From the cell containing the given text, extract its center point as [x, y] coordinate. 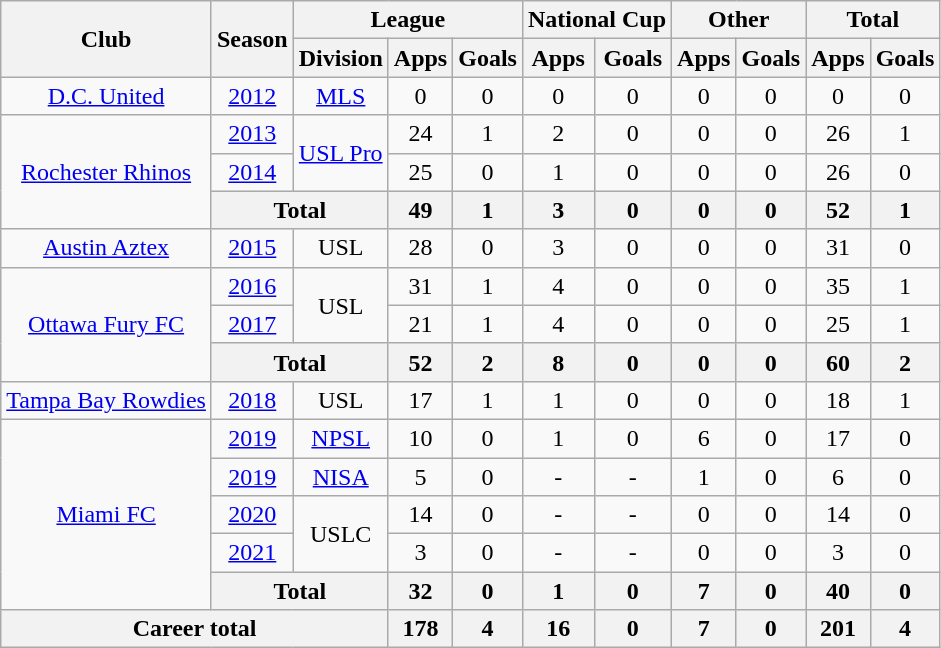
10 [420, 438]
24 [420, 134]
178 [420, 629]
Division [340, 58]
National Cup [596, 20]
2020 [252, 515]
40 [838, 591]
2016 [252, 286]
Ottawa Fury FC [106, 324]
Career total [195, 629]
USLC [340, 534]
Tampa Bay Rowdies [106, 400]
2017 [252, 324]
Miami FC [106, 514]
5 [420, 477]
2021 [252, 553]
NISA [340, 477]
18 [838, 400]
60 [838, 362]
Austin Aztex [106, 248]
16 [558, 629]
Rochester Rhinos [106, 172]
2013 [252, 134]
49 [420, 210]
MLS [340, 96]
Club [106, 39]
Other [739, 20]
28 [420, 248]
League [408, 20]
NPSL [340, 438]
USL Pro [340, 153]
201 [838, 629]
D.C. United [106, 96]
2014 [252, 172]
8 [558, 362]
2018 [252, 400]
Season [252, 39]
35 [838, 286]
2012 [252, 96]
32 [420, 591]
2015 [252, 248]
21 [420, 324]
